Return (X, Y) of the center of cell containing provided text 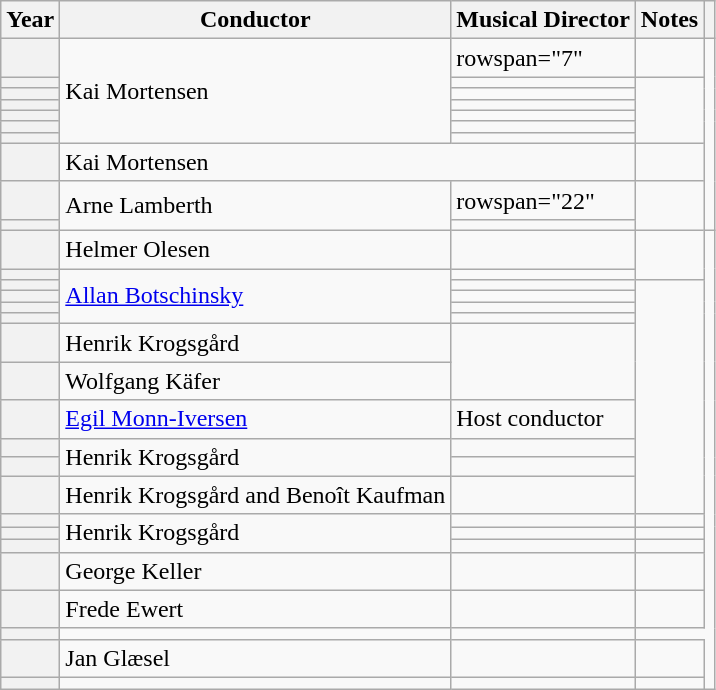
Jan Glæsel (256, 658)
Year (30, 20)
Allan Botschinsky (256, 296)
rowspan="7" (544, 58)
rowspan="22" (544, 200)
Musical Director (544, 20)
George Keller (256, 571)
Conductor (256, 20)
Wolfgang Käfer (256, 381)
Notes (669, 20)
Arne Lamberth (256, 206)
Henrik Krogsgård and Benoît Kaufman (256, 495)
Host conductor (544, 419)
Egil Monn-Iversen (256, 419)
Frede Ewert (256, 609)
Helmer Olesen (256, 249)
